Determine the (X, Y) coordinate at the center of the cell enclosing the given text.  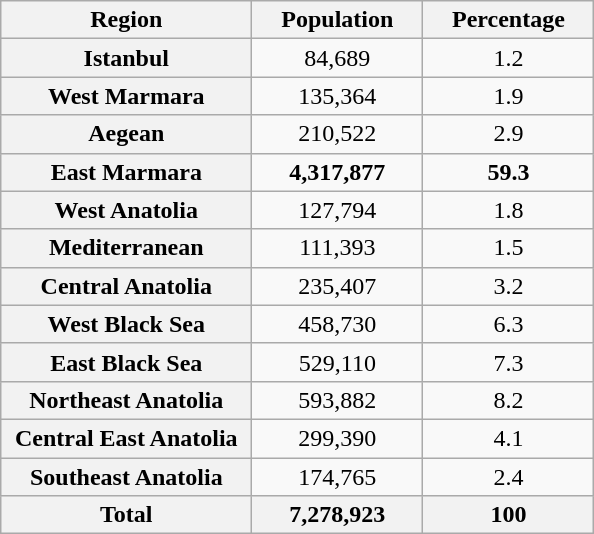
84,689 (338, 58)
Southeast Anatolia (126, 477)
127,794 (338, 210)
Total (126, 515)
Region (126, 20)
135,364 (338, 96)
1.2 (508, 58)
2.9 (508, 134)
East Marmara (126, 172)
Istanbul (126, 58)
4.1 (508, 438)
7.3 (508, 362)
7,278,923 (338, 515)
1.9 (508, 96)
210,522 (338, 134)
West Anatolia (126, 210)
6.3 (508, 324)
Northeast Anatolia (126, 400)
Central East Anatolia (126, 438)
59.3 (508, 172)
Population (338, 20)
458,730 (338, 324)
West Marmara (126, 96)
8.2 (508, 400)
174,765 (338, 477)
299,390 (338, 438)
Aegean (126, 134)
1.5 (508, 248)
3.2 (508, 286)
111,393 (338, 248)
100 (508, 515)
West Black Sea (126, 324)
Mediterranean (126, 248)
235,407 (338, 286)
529,110 (338, 362)
2.4 (508, 477)
593,882 (338, 400)
Central Anatolia (126, 286)
4,317,877 (338, 172)
Percentage (508, 20)
East Black Sea (126, 362)
1.8 (508, 210)
